Capture the cell that displays the provided text and extract its [X, Y] central coordinate. 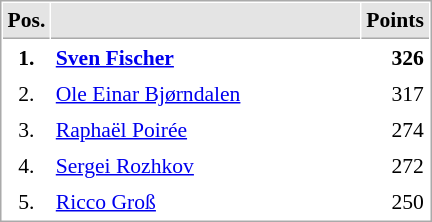
Raphaël Poirée [206, 129]
Pos. [26, 21]
272 [396, 165]
4. [26, 165]
Points [396, 21]
250 [396, 201]
274 [396, 129]
3. [26, 129]
Sven Fischer [206, 57]
1. [26, 57]
5. [26, 201]
Ricco Groß [206, 201]
2. [26, 93]
Ole Einar Bjørndalen [206, 93]
326 [396, 57]
Sergei Rozhkov [206, 165]
317 [396, 93]
